Output the [X, Y] coordinate of the center of the cell containing the given text.  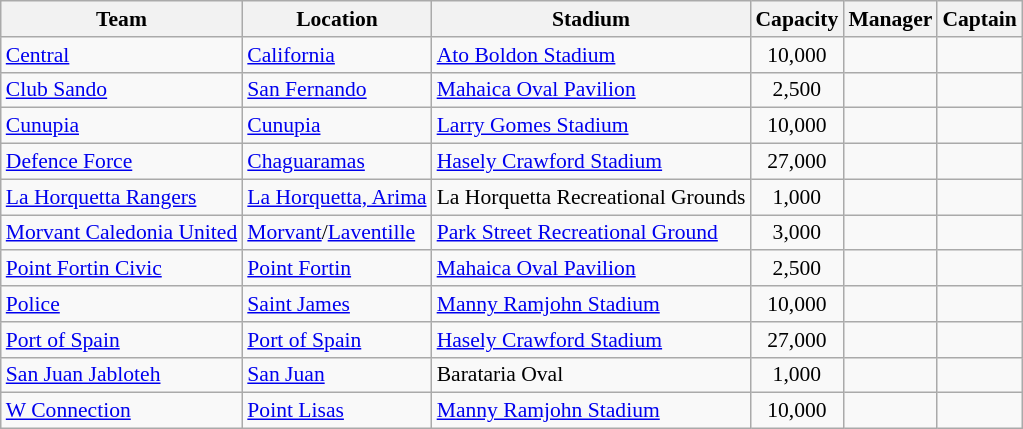
Manager [890, 19]
Point Fortin Civic [122, 269]
Morvant/Laventille [336, 233]
Larry Gomes Stadium [592, 126]
Team [122, 19]
Stadium [592, 19]
Park Street Recreational Ground [592, 233]
Police [122, 304]
Central [122, 55]
Barataria Oval [592, 375]
Location [336, 19]
Point Lisas [336, 411]
Capacity [796, 19]
San Juan Jabloteh [122, 375]
W Connection [122, 411]
La Horquetta, Arima [336, 197]
Ato Boldon Stadium [592, 55]
California [336, 55]
Defence Force [122, 162]
Saint James [336, 304]
Club Sando [122, 90]
San Fernando [336, 90]
Point Fortin [336, 269]
Captain [980, 19]
San Juan [336, 375]
Morvant Caledonia United [122, 233]
La Horquetta Rangers [122, 197]
La Horquetta Recreational Grounds [592, 197]
Chaguaramas [336, 162]
3,000 [796, 233]
